Scan for the cell matching the given text and deliver its [x, y] coordinate at center. 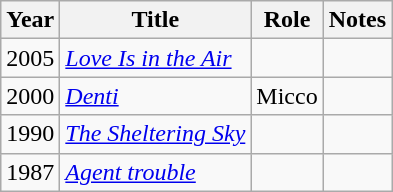
Year [30, 20]
The Sheltering Sky [156, 134]
Role [287, 20]
Denti [156, 96]
2000 [30, 96]
Notes [357, 20]
Love Is in the Air [156, 58]
1990 [30, 134]
1987 [30, 172]
Micco [287, 96]
2005 [30, 58]
Title [156, 20]
Agent trouble [156, 172]
